Locate the cell with the specified text and output its (x, y) center coordinate. 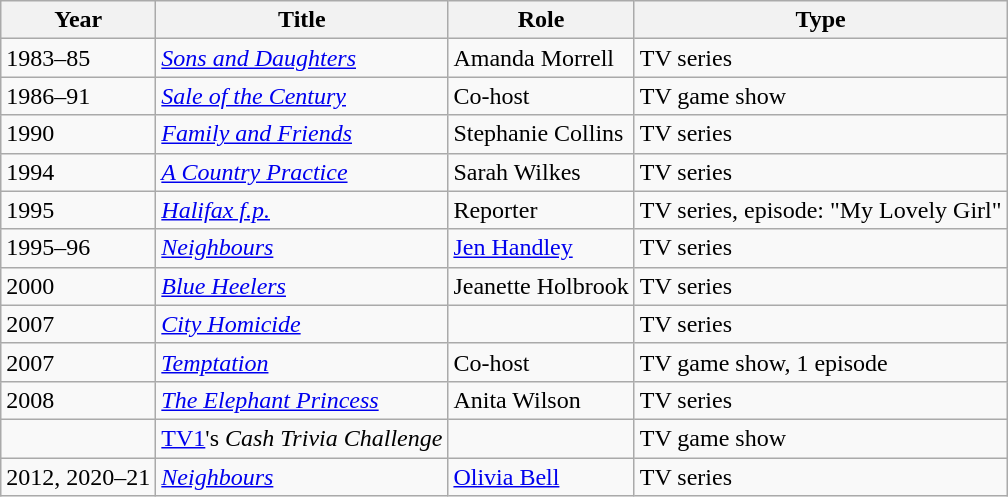
Jeanette Holbrook (541, 286)
2012, 2020–21 (78, 477)
1990 (78, 134)
A Country Practice (302, 172)
Role (541, 20)
TV series, episode: "My Lovely Girl" (820, 210)
City Homicide (302, 324)
2008 (78, 400)
Halifax f.p. (302, 210)
1995 (78, 210)
Amanda Morrell (541, 58)
Blue Heelers (302, 286)
Sarah Wilkes (541, 172)
1995–96 (78, 248)
Olivia Bell (541, 477)
Sons and Daughters (302, 58)
Temptation (302, 362)
Stephanie Collins (541, 134)
The Elephant Princess (302, 400)
Type (820, 20)
Title (302, 20)
Year (78, 20)
1983–85 (78, 58)
Jen Handley (541, 248)
TV1's Cash Trivia Challenge (302, 438)
1994 (78, 172)
1986–91 (78, 96)
Reporter (541, 210)
Sale of the Century (302, 96)
Anita Wilson (541, 400)
TV game show, 1 episode (820, 362)
Family and Friends (302, 134)
2000 (78, 286)
